Extract the [X, Y] coordinate from the center of the cell holding the provided text.  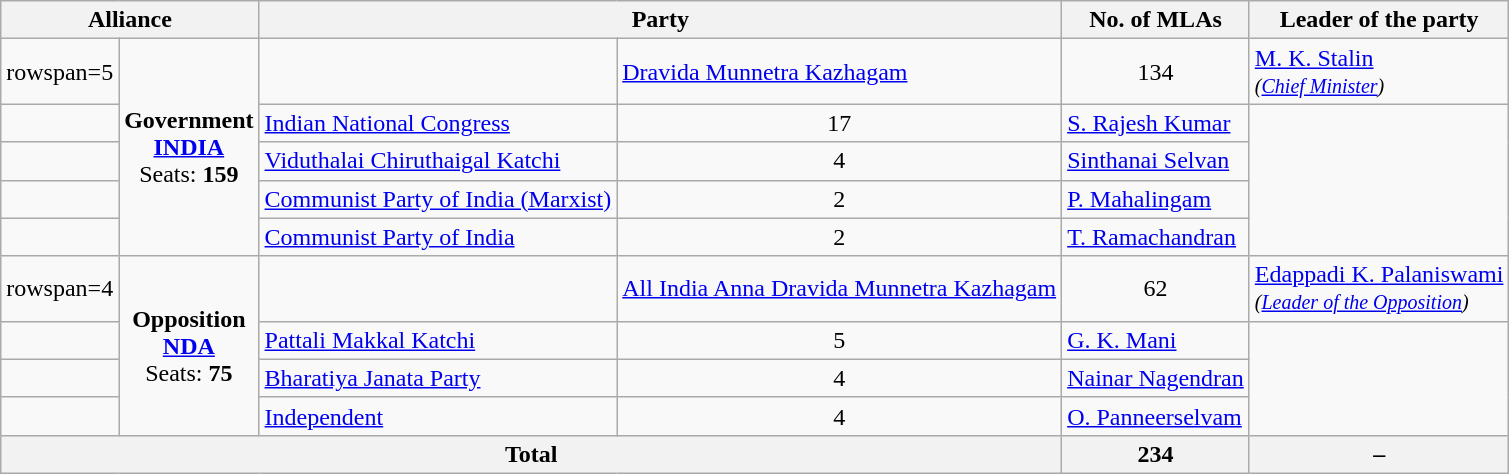
Total [532, 454]
62 [1156, 288]
All India Anna Dravida Munnetra Kazhagam [840, 288]
234 [1156, 454]
No. of MLAs [1156, 20]
P. Mahalingam [1156, 199]
Pattali Makkal Katchi [438, 340]
Dravida Munnetra Kazhagam [840, 72]
OppositionNDASeats: 75 [189, 346]
T. Ramachandran [1156, 237]
– [1379, 454]
17 [840, 123]
M. K. Stalin(Chief Minister) [1379, 72]
Alliance [130, 20]
G. K. Mani [1156, 340]
Leader of the party [1379, 20]
134 [1156, 72]
S. Rajesh Kumar [1156, 123]
Communist Party of India [438, 237]
5 [840, 340]
Edappadi K. Palaniswami(Leader of the Opposition) [1379, 288]
Communist Party of India (Marxist) [438, 199]
Bharatiya Janata Party [438, 378]
Indian National Congress [438, 123]
O. Panneerselvam [1156, 416]
Sinthanai Selvan [1156, 161]
GovernmentINDIASeats: 159 [189, 148]
rowspan=5 [60, 72]
Party [660, 20]
rowspan=4 [60, 288]
Viduthalai Chiruthaigal Katchi [438, 161]
Independent [438, 416]
Nainar Nagendran [1156, 378]
